Extract the [X, Y] coordinate from the center of the cell holding the provided text.  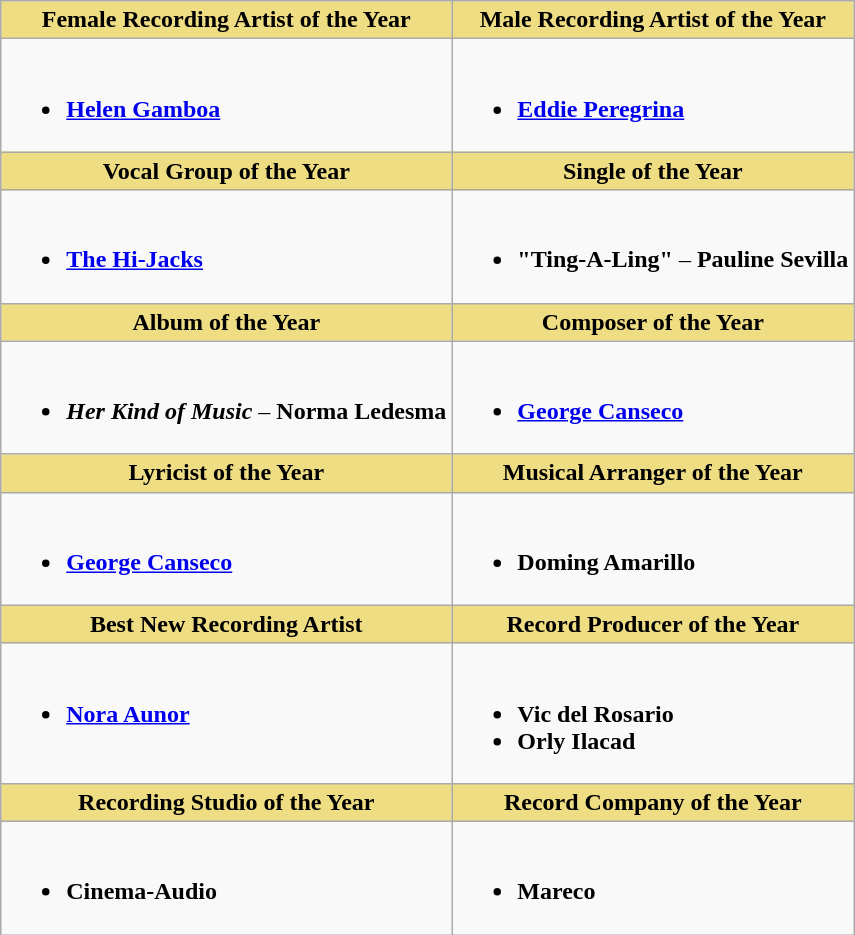
Helen Gamboa [226, 96]
Composer of the Year [653, 322]
Her Kind of Music – Norma Ledesma [226, 398]
Lyricist of the Year [226, 473]
Male Recording Artist of the Year [653, 20]
Best New Recording Artist [226, 624]
Record Producer of the Year [653, 624]
Cinema-Audio [226, 878]
Nora Aunor [226, 713]
Musical Arranger of the Year [653, 473]
Single of the Year [653, 171]
"Ting-A-Ling" – Pauline Sevilla [653, 246]
Album of the Year [226, 322]
Vic del RosarioOrly Ilacad [653, 713]
Female Recording Artist of the Year [226, 20]
Eddie Peregrina [653, 96]
Vocal Group of the Year [226, 171]
Recording Studio of the Year [226, 802]
Record Company of the Year [653, 802]
Doming Amarillo [653, 548]
Mareco [653, 878]
The Hi-Jacks [226, 246]
